Extract the [x, y] coordinate from the center of the cell holding the provided text.  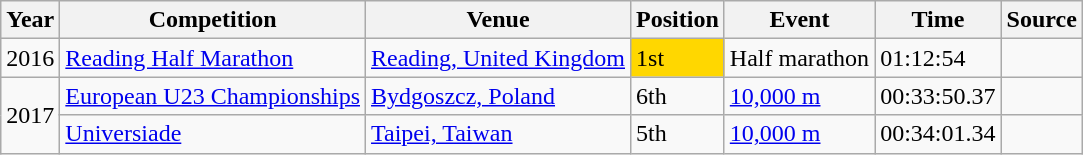
00:33:50.37 [938, 96]
6th [678, 96]
Taipei, Taiwan [498, 134]
1st [678, 58]
2017 [30, 115]
Venue [498, 20]
Position [678, 20]
Time [938, 20]
00:34:01.34 [938, 134]
Event [799, 20]
Bydgoszcz, Poland [498, 96]
European U23 Championships [213, 96]
Half marathon [799, 58]
Reading, United Kingdom [498, 58]
01:12:54 [938, 58]
2016 [30, 58]
5th [678, 134]
Competition [213, 20]
Reading Half Marathon [213, 58]
Year [30, 20]
Source [1042, 20]
Universiade [213, 134]
